Output the [X, Y] coordinate of the center of the cell containing the given text.  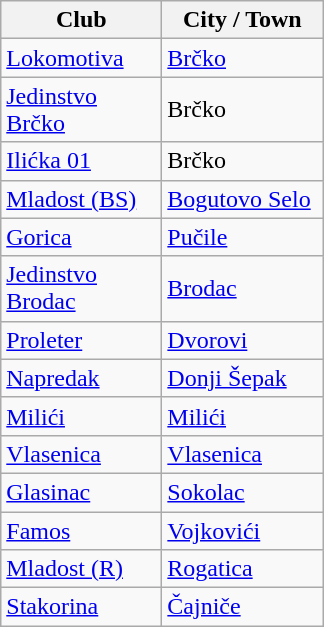
Bogutovo Selo [242, 199]
Sokolac [242, 492]
Rogatica [242, 569]
Napredak [82, 378]
Famos [82, 531]
Gorica [82, 237]
Brodac [242, 288]
Pučile [242, 237]
Glasinac [82, 492]
Vojkovići [242, 531]
Lokomotiva [82, 58]
Club [82, 20]
Mladost (R) [82, 569]
Ilićka 01 [82, 161]
Jedinstvo Brčko [82, 110]
Mladost (BS) [82, 199]
Proleter [82, 340]
Donji Šepak [242, 378]
Čajniče [242, 607]
Dvorovi [242, 340]
Stakorina [82, 607]
Jedinstvo Brodac [82, 288]
City / Town [242, 20]
